Capture the cell that displays the provided text and extract its (x, y) central coordinate. 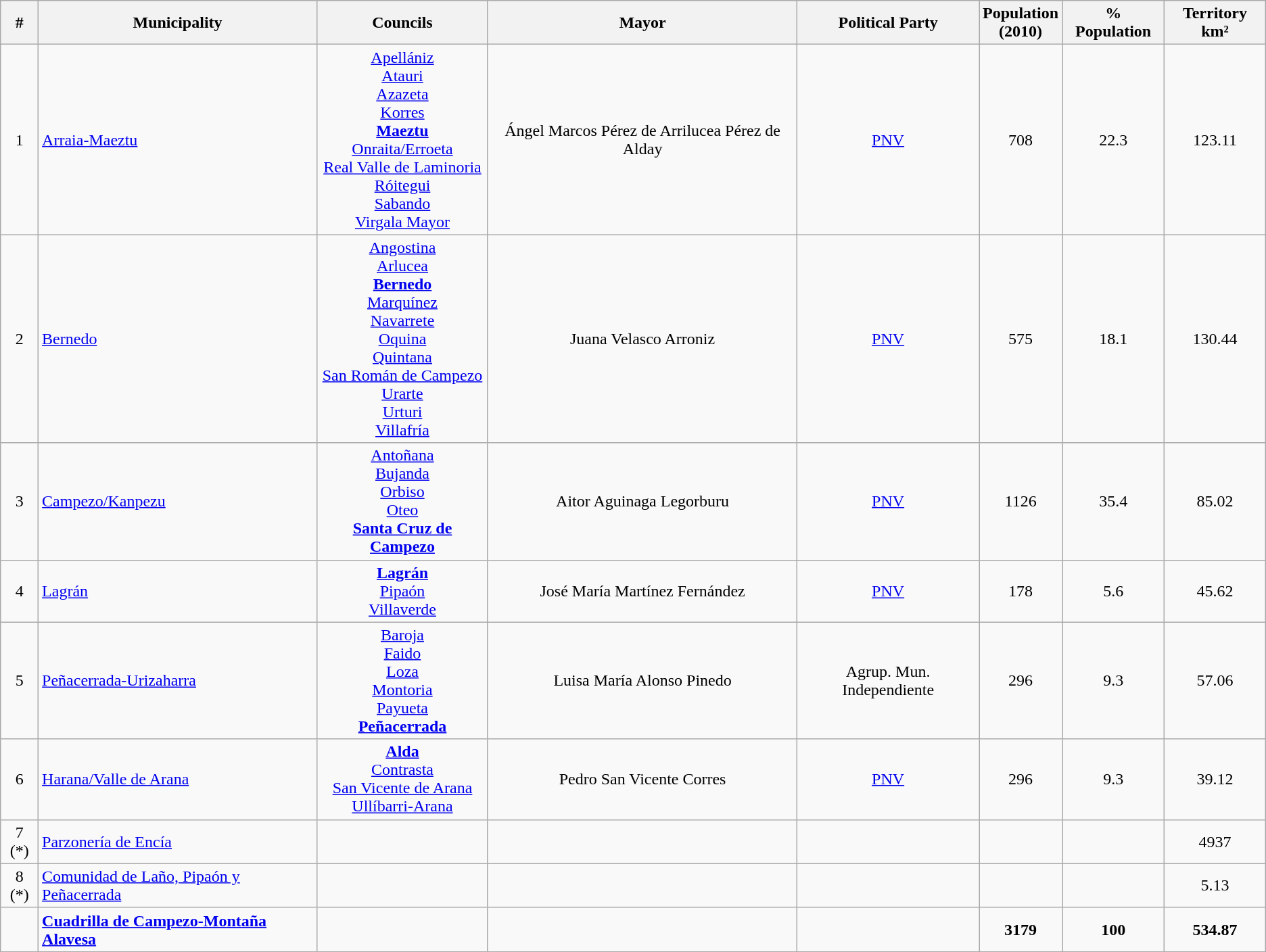
Parzonería de Encía (178, 841)
Ángel Marcos Pérez de Arrilucea Pérez de Alday (642, 139)
57.06 (1215, 680)
Lagrán Pipaón Villaverde (402, 591)
Mayor (642, 23)
Antoñana Bujanda Orbiso Oteo Santa Cruz de Campezo (402, 502)
123.11 (1215, 139)
5 (20, 680)
575 (1021, 339)
Campezo/Kanpezu (178, 502)
Cuadrilla de Campezo-Montaña Alavesa (178, 929)
Juana Velasco Arroniz (642, 339)
1126 (1021, 502)
Territory km² (1215, 23)
Harana/Valle de Arana (178, 779)
100 (1113, 929)
708 (1021, 139)
130.44 (1215, 339)
1 (20, 139)
Lagrán (178, 591)
Baroja Faido Loza Montoria Payueta Peñacerrada (402, 680)
85.02 (1215, 502)
# (20, 23)
Arraia-Maeztu (178, 139)
Agrup. Mun. Independiente (889, 680)
3179 (1021, 929)
José María Martínez Fernández (642, 591)
8 (*) (20, 886)
Angostina Arlucea Bernedo Marquínez Navarrete Oquina Quintana San Román de Campezo Urarte Urturi Villafría (402, 339)
Political Party (889, 23)
% Population (1113, 23)
Aitor Aguinaga Legorburu (642, 502)
39.12 (1215, 779)
6 (20, 779)
Luisa María Alonso Pinedo (642, 680)
534.87 (1215, 929)
4 (20, 591)
7 (*) (20, 841)
Councils (402, 23)
45.62 (1215, 591)
Apellániz Atauri Azazeta Korres Maeztu Onraita/Erroeta Real Valle de Laminoria Róitegui Sabando Virgala Mayor (402, 139)
178 (1021, 591)
4937 (1215, 841)
Pedro San Vicente Corres (642, 779)
Population(2010) (1021, 23)
Municipality (178, 23)
3 (20, 502)
Bernedo (178, 339)
35.4 (1113, 502)
Alda Contrasta San Vicente de Arana Ullíbarri-Arana (402, 779)
22.3 (1113, 139)
5.13 (1215, 886)
Peñacerrada-Urizaharra (178, 680)
5.6 (1113, 591)
18.1 (1113, 339)
2 (20, 339)
Comunidad de Laño, Pipaón y Peñacerrada (178, 886)
